Scan for the cell matching the given text and deliver its (X, Y) coordinate at center. 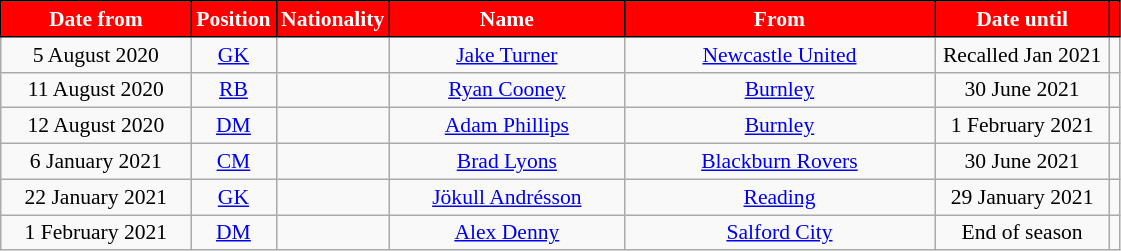
22 January 2021 (96, 197)
11 August 2020 (96, 90)
Adam Phillips (506, 126)
Jake Turner (506, 55)
Nationality (332, 19)
Date until (1022, 19)
Alex Denny (506, 233)
Jökull Andrésson (506, 197)
29 January 2021 (1022, 197)
Newcastle United (779, 55)
End of season (1022, 233)
CM (234, 162)
12 August 2020 (96, 126)
RB (234, 90)
Blackburn Rovers (779, 162)
Date from (96, 19)
6 January 2021 (96, 162)
Reading (779, 197)
Recalled Jan 2021 (1022, 55)
Brad Lyons (506, 162)
Ryan Cooney (506, 90)
Position (234, 19)
Salford City (779, 233)
Name (506, 19)
5 August 2020 (96, 55)
From (779, 19)
